Detect which cell encompasses the target text, then output its [x, y] center coordinate. 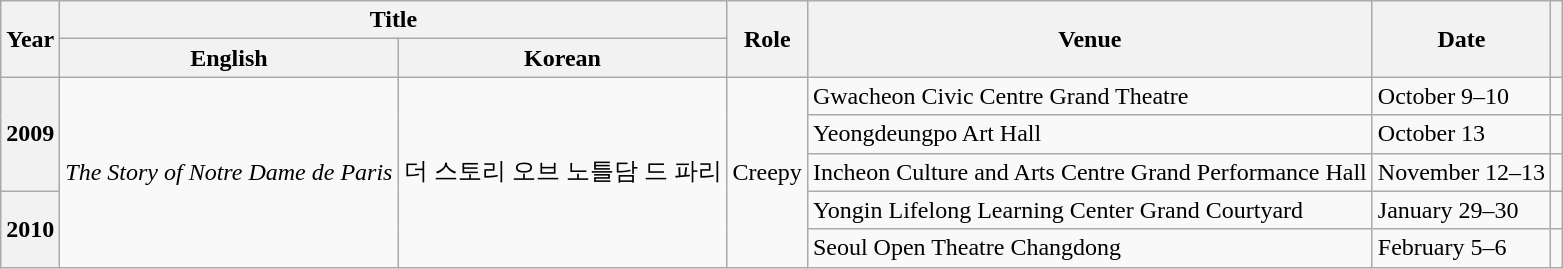
2009 [30, 134]
The Story of Notre Dame de Paris [229, 172]
Year [30, 39]
Incheon Culture and Arts Centre Grand Performance Hall [1090, 172]
October 9–10 [1461, 96]
January 29–30 [1461, 210]
Gwacheon Civic Centre Grand Theatre [1090, 96]
Role [767, 39]
Korean [562, 58]
2010 [30, 229]
English [229, 58]
Venue [1090, 39]
Seoul Open Theatre Changdong [1090, 248]
더 스토리 오브 노틀담 드 파리 [562, 172]
Date [1461, 39]
Yeongdeungpo Art Hall [1090, 134]
February 5–6 [1461, 248]
Creepy [767, 172]
October 13 [1461, 134]
Yongin Lifelong Learning Center Grand Courtyard [1090, 210]
Title [394, 20]
November 12–13 [1461, 172]
